Locate the cell with the specified text and output its [X, Y] center coordinate. 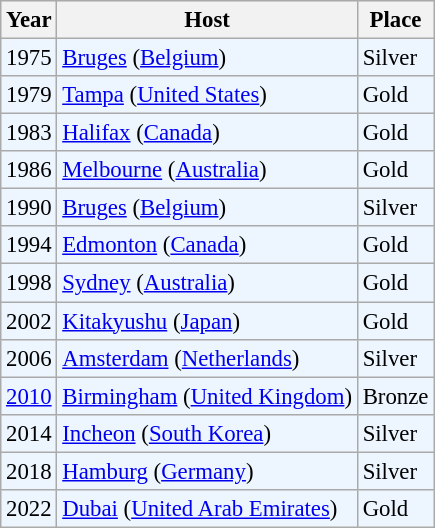
Host [207, 20]
Edmonton (Canada) [207, 245]
2010 [29, 396]
1998 [29, 283]
1983 [29, 133]
2006 [29, 358]
1990 [29, 208]
Place [395, 20]
2022 [29, 509]
Melbourne (Australia) [207, 170]
2014 [29, 433]
2018 [29, 471]
Sydney (Australia) [207, 283]
Halifax (Canada) [207, 133]
2002 [29, 321]
Kitakyushu (Japan) [207, 321]
Dubai (United Arab Emirates) [207, 509]
Year [29, 20]
1979 [29, 95]
1994 [29, 245]
1986 [29, 170]
Bronze [395, 396]
Amsterdam (Netherlands) [207, 358]
1975 [29, 58]
Hamburg (Germany) [207, 471]
Birmingham (United Kingdom) [207, 396]
Incheon (South Korea) [207, 433]
Tampa (United States) [207, 95]
